Locate the cell with the specified text and output its (X, Y) center coordinate. 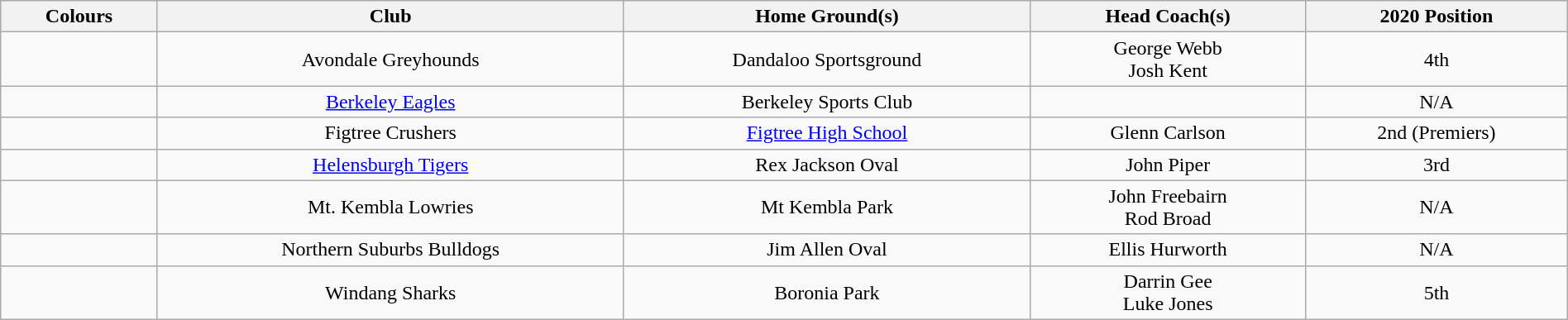
Home Ground(s) (827, 17)
Figtree High School (827, 133)
Helensburgh Tigers (390, 165)
Avondale Greyhounds (390, 60)
Glenn Carlson (1168, 133)
John Piper (1168, 165)
4th (1437, 60)
Dandaloo Sportsground (827, 60)
Windang Sharks (390, 293)
Jim Allen Oval (827, 250)
3rd (1437, 165)
Colours (79, 17)
Mt Kembla Park (827, 207)
2nd (Premiers) (1437, 133)
Berkeley Eagles (390, 102)
2020 Position (1437, 17)
Figtree Crushers (390, 133)
Berkeley Sports Club (827, 102)
Ellis Hurworth (1168, 250)
Northern Suburbs Bulldogs (390, 250)
Club (390, 17)
George WebbJosh Kent (1168, 60)
John FreebairnRod Broad (1168, 207)
Head Coach(s) (1168, 17)
Boronia Park (827, 293)
Mt. Kembla Lowries (390, 207)
Rex Jackson Oval (827, 165)
5th (1437, 293)
Darrin GeeLuke Jones (1168, 293)
